Extract the [x, y] coordinate from the center of the cell holding the provided text.  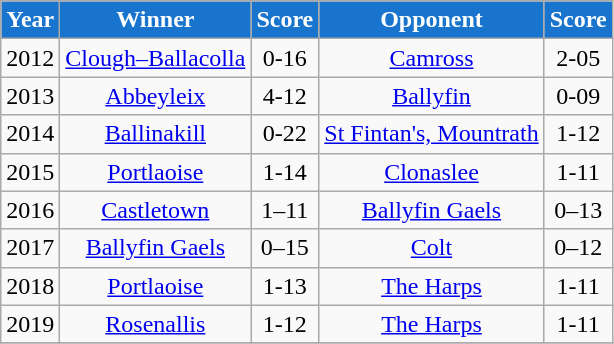
2012 [30, 58]
Opponent [432, 20]
Clough–Ballacolla [156, 58]
Rosenallis [156, 324]
Ballyfin [432, 96]
2014 [30, 134]
Abbeyleix [156, 96]
2016 [30, 210]
0-22 [285, 134]
0-09 [578, 96]
Ballinakill [156, 134]
2013 [30, 96]
4-12 [285, 96]
2015 [30, 172]
Castletown [156, 210]
Year [30, 20]
Camross [432, 58]
St Fintan's, Mountrath [432, 134]
Colt [432, 248]
Clonaslee [432, 172]
2017 [30, 248]
0–13 [578, 210]
0–12 [578, 248]
1-13 [285, 286]
2018 [30, 286]
0–15 [285, 248]
Winner [156, 20]
0-16 [285, 58]
1-14 [285, 172]
2019 [30, 324]
1–11 [285, 210]
2-05 [578, 58]
